Capture the cell that displays the provided text and extract its [X, Y] central coordinate. 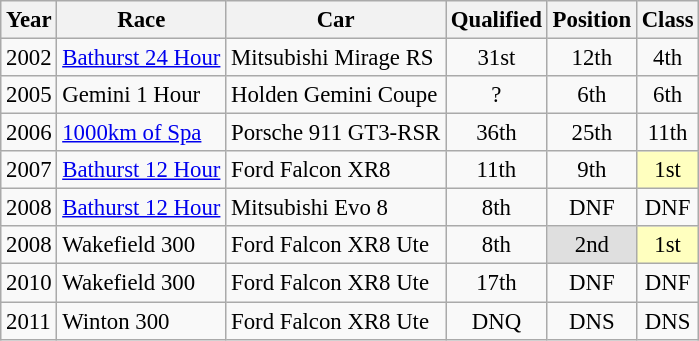
9th [592, 170]
2005 [29, 95]
Holden Gemini Coupe [336, 95]
Bathurst 24 Hour [142, 58]
Position [592, 20]
DNQ [497, 321]
2011 [29, 321]
2nd [592, 245]
? [497, 95]
Porsche 911 GT3-RSR [336, 133]
36th [497, 133]
25th [592, 133]
2006 [29, 133]
2010 [29, 283]
2002 [29, 58]
4th [668, 58]
31st [497, 58]
Gemini 1 Hour [142, 95]
12th [592, 58]
Mitsubishi Mirage RS [336, 58]
Car [336, 20]
17th [497, 283]
2007 [29, 170]
Class [668, 20]
Qualified [497, 20]
Winton 300 [142, 321]
1000km of Spa [142, 133]
Ford Falcon XR8 [336, 170]
Race [142, 20]
Mitsubishi Evo 8 [336, 208]
Year [29, 20]
